Find where the given text appears and provide that cell's center as (X, Y) coordinate. 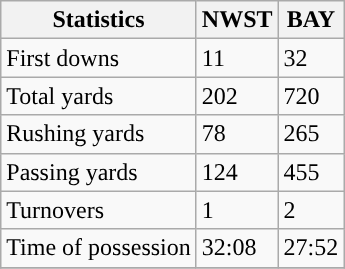
455 (311, 172)
32:08 (237, 248)
Rushing yards (99, 134)
First downs (99, 58)
27:52 (311, 248)
32 (311, 58)
Time of possession (99, 248)
Passing yards (99, 172)
1 (237, 210)
Total yards (99, 96)
202 (237, 96)
NWST (237, 20)
2 (311, 210)
78 (237, 134)
124 (237, 172)
Statistics (99, 20)
Turnovers (99, 210)
720 (311, 96)
BAY (311, 20)
265 (311, 134)
11 (237, 58)
